Provide the [x, y] coordinate of the cell's center where the given text is located.  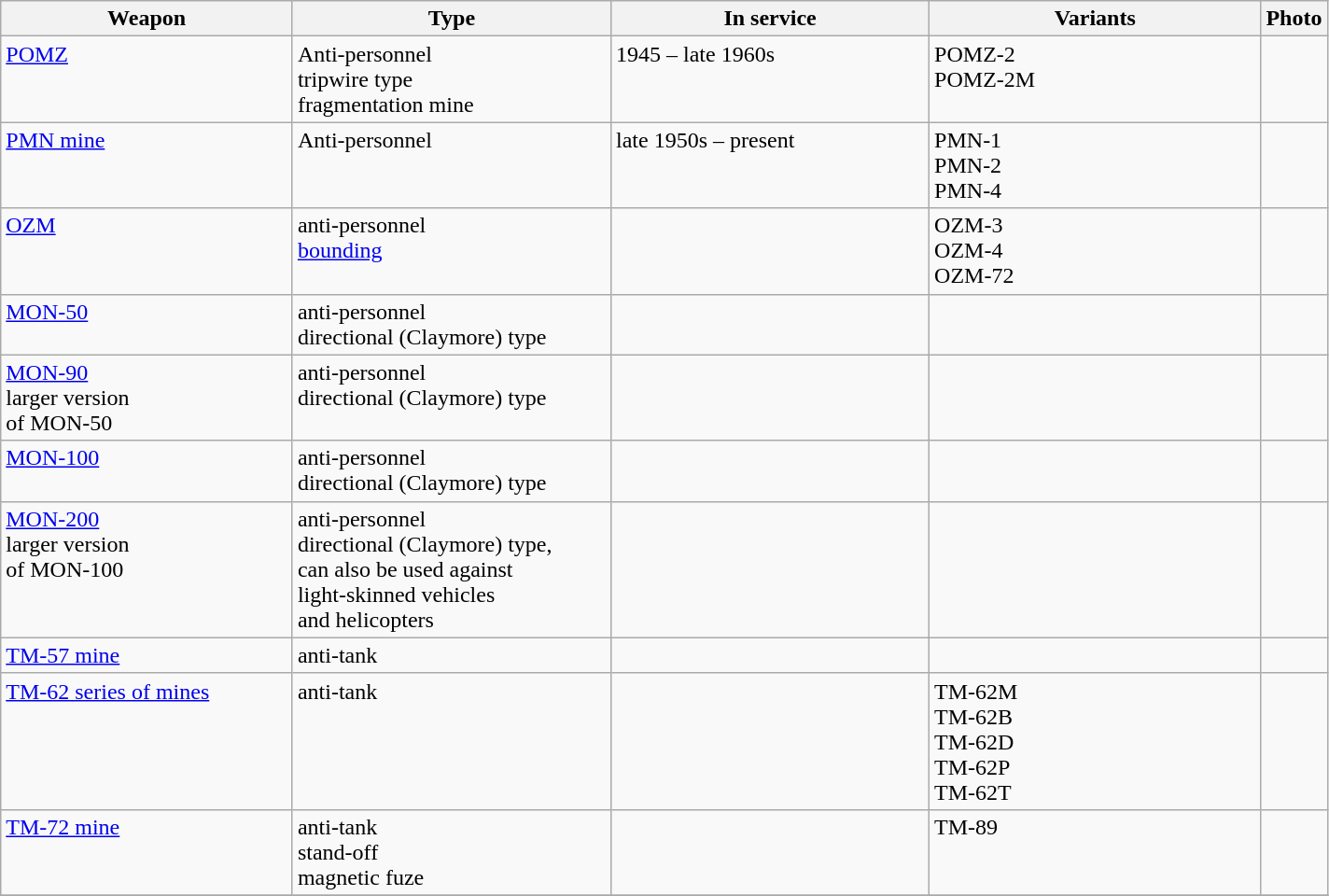
Anti-personneltripwire typefragmentation mine [452, 79]
TM-72 mine [147, 852]
MON-90larger versionof MON-50 [147, 398]
TM-57 mine [147, 655]
anti-personnelbounding [452, 251]
In service [769, 19]
Variants [1096, 19]
anti-personneldirectional (Claymore) type,can also be used againstlight-skinned vehiclesand helicopters [452, 569]
POMZ [147, 79]
PMN-1PMN-2PMN-4 [1096, 165]
PMN mine [147, 165]
TM-62MTM-62BTM-62DTM-62PTM-62T [1096, 741]
MON-200 larger version of MON-100 [147, 569]
MON-50 [147, 325]
TM-62 series of mines [147, 741]
late 1950s – present [769, 165]
OZM-3OZM-4OZM-72 [1096, 251]
Type [452, 19]
Anti-personnel [452, 165]
OZM [147, 251]
MON-100 [147, 470]
Photo [1294, 19]
1945 – late 1960s [769, 79]
TM-89 [1096, 852]
Weapon [147, 19]
POMZ-2POMZ-2M [1096, 79]
anti-tankstand-offmagnetic fuze [452, 852]
